Capture the cell that displays the provided text and extract its [x, y] central coordinate. 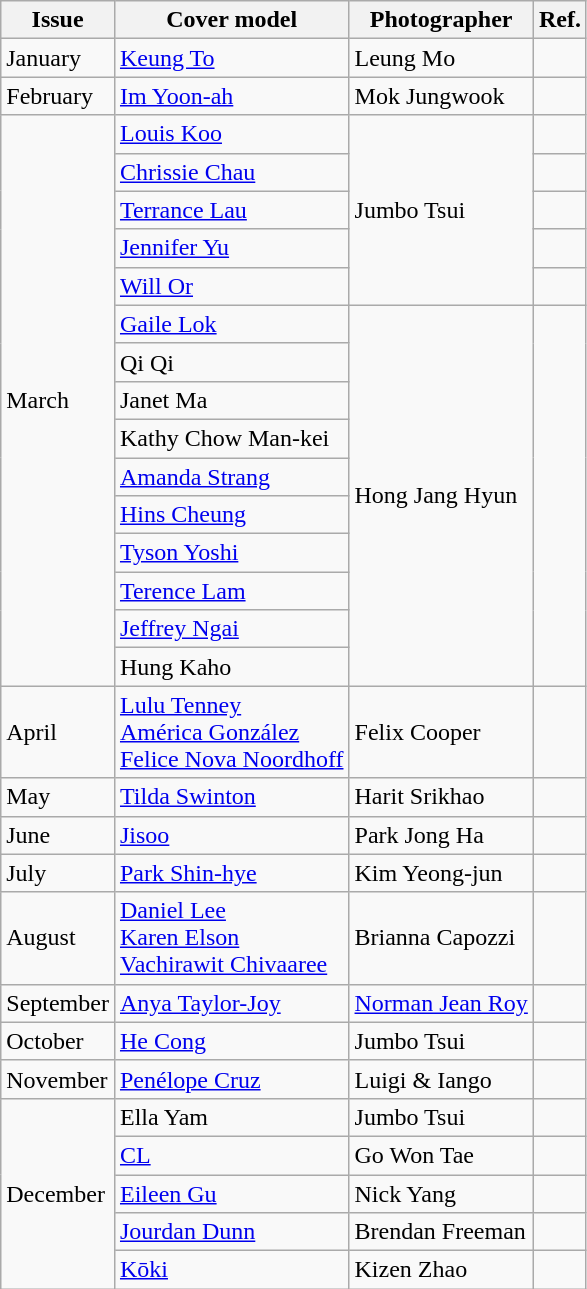
Tilda Swinton [232, 797]
Terence Lam [232, 591]
Hins Cheung [232, 515]
Jisoo [232, 835]
Felix Cooper [441, 732]
Park Jong Ha [441, 835]
Jeffrey Ngai [232, 629]
Kathy Chow Man-kei [232, 438]
Mok Jungwook [441, 96]
Chrissie Chau [232, 172]
Park Shin-hye [232, 873]
Lulu Tenney América González Felice Nova Noordhoff [232, 732]
Ella Yam [232, 1117]
Will Or [232, 286]
Jennifer Yu [232, 248]
October [58, 1041]
Amanda Strang [232, 477]
Kim Yeong-jun [441, 873]
Daniel LeeKaren Elson Vachirawit Chivaaree [232, 938]
Gaile Lok [232, 324]
Cover model [232, 20]
April [58, 732]
Keung To [232, 58]
Tyson Yoshi [232, 553]
November [58, 1079]
March [58, 400]
Eileen Gu [232, 1193]
May [58, 797]
August [58, 938]
Hung Kaho [232, 667]
Harit Srikhao [441, 797]
Brianna Capozzi [441, 938]
Im Yoon-ah [232, 96]
Kizen Zhao [441, 1270]
Qi Qi [232, 362]
January [58, 58]
Jourdan Dunn [232, 1232]
Janet Ma [232, 400]
Penélope Cruz [232, 1079]
Anya Taylor-Joy [232, 1003]
Louis Koo [232, 134]
CL [232, 1155]
February [58, 96]
September [58, 1003]
Go Won Tae [441, 1155]
Nick Yang [441, 1193]
Terrance Lau [232, 210]
Leung Mo [441, 58]
Norman Jean Roy [441, 1003]
He Cong [232, 1041]
July [58, 873]
Issue [58, 20]
December [58, 1193]
Brendan Freeman [441, 1232]
Ref. [560, 20]
Luigi & Iango [441, 1079]
June [58, 835]
Hong Jang Hyun [441, 496]
Kōki [232, 1270]
Photographer [441, 20]
